Find where the given text appears and provide that cell's center as (x, y) coordinate. 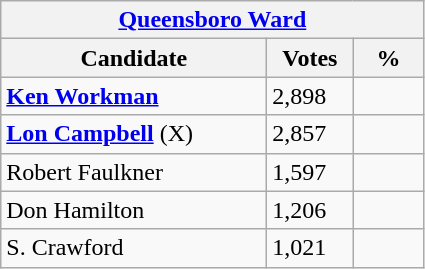
Robert Faulkner (134, 172)
Votes (310, 58)
1,206 (310, 210)
2,898 (310, 96)
1,021 (310, 248)
Ken Workman (134, 96)
Candidate (134, 58)
S. Crawford (134, 248)
Lon Campbell (X) (134, 134)
% (388, 58)
Don Hamilton (134, 210)
2,857 (310, 134)
1,597 (310, 172)
Queensboro Ward (212, 20)
